Output the (X, Y) coordinate of the center of the cell containing the given text.  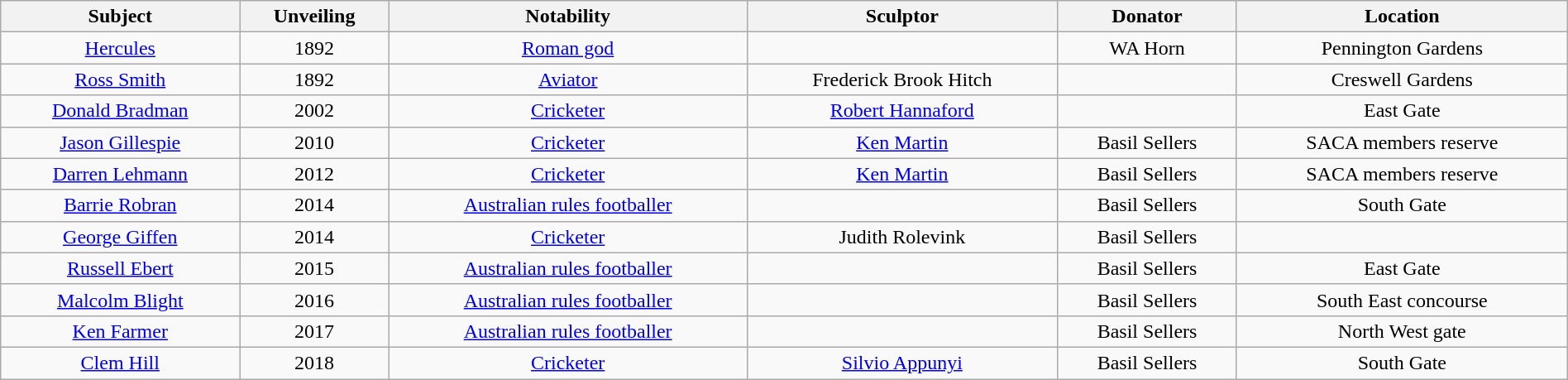
2002 (314, 111)
2018 (314, 363)
North West gate (1402, 331)
South East concourse (1402, 300)
Roman god (567, 48)
Malcolm Blight (121, 300)
Jason Gillespie (121, 142)
Subject (121, 17)
Aviator (567, 79)
Robert Hannaford (902, 111)
Unveiling (314, 17)
Silvio Appunyi (902, 363)
Darren Lehmann (121, 174)
Sculptor (902, 17)
2015 (314, 268)
Donator (1148, 17)
Location (1402, 17)
WA Horn (1148, 48)
Russell Ebert (121, 268)
Clem Hill (121, 363)
Donald Bradman (121, 111)
Barrie Robran (121, 205)
Pennington Gardens (1402, 48)
Creswell Gardens (1402, 79)
Ken Farmer (121, 331)
Judith Rolevink (902, 237)
2017 (314, 331)
Notability (567, 17)
Hercules (121, 48)
2010 (314, 142)
Ross Smith (121, 79)
Frederick Brook Hitch (902, 79)
2012 (314, 174)
2016 (314, 300)
George Giffen (121, 237)
